Output the (x, y) coordinate of the center of the cell containing the given text.  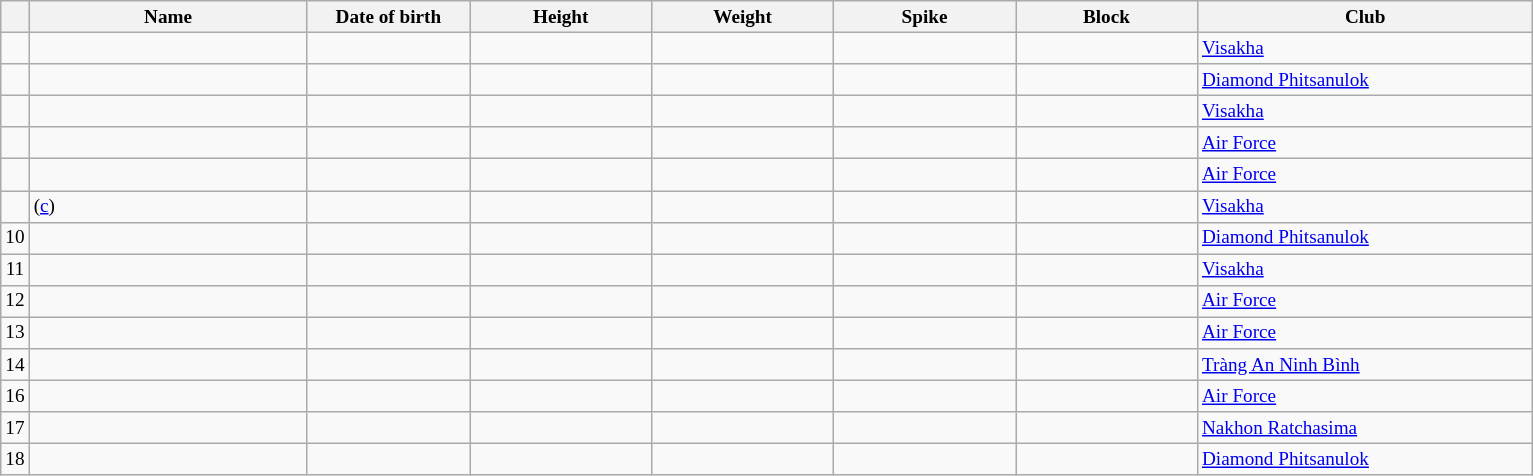
Tràng An Ninh Bình (1365, 365)
11 (15, 270)
17 (15, 428)
16 (15, 396)
Height (561, 17)
18 (15, 460)
Name (168, 17)
Date of birth (388, 17)
Block (1107, 17)
Spike (925, 17)
Nakhon Ratchasima (1365, 428)
Club (1365, 17)
12 (15, 301)
Weight (743, 17)
13 (15, 333)
(c) (168, 206)
10 (15, 238)
14 (15, 365)
